From the cell containing the given text, extract its center point as [X, Y] coordinate. 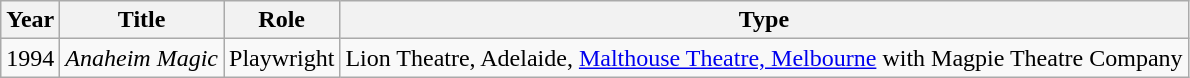
Title [142, 20]
1994 [30, 58]
Lion Theatre, Adelaide, Malthouse Theatre, Melbourne with Magpie Theatre Company [764, 58]
Playwright [282, 58]
Year [30, 20]
Anaheim Magic [142, 58]
Role [282, 20]
Type [764, 20]
